From the cell containing the given text, extract its center point as (x, y) coordinate. 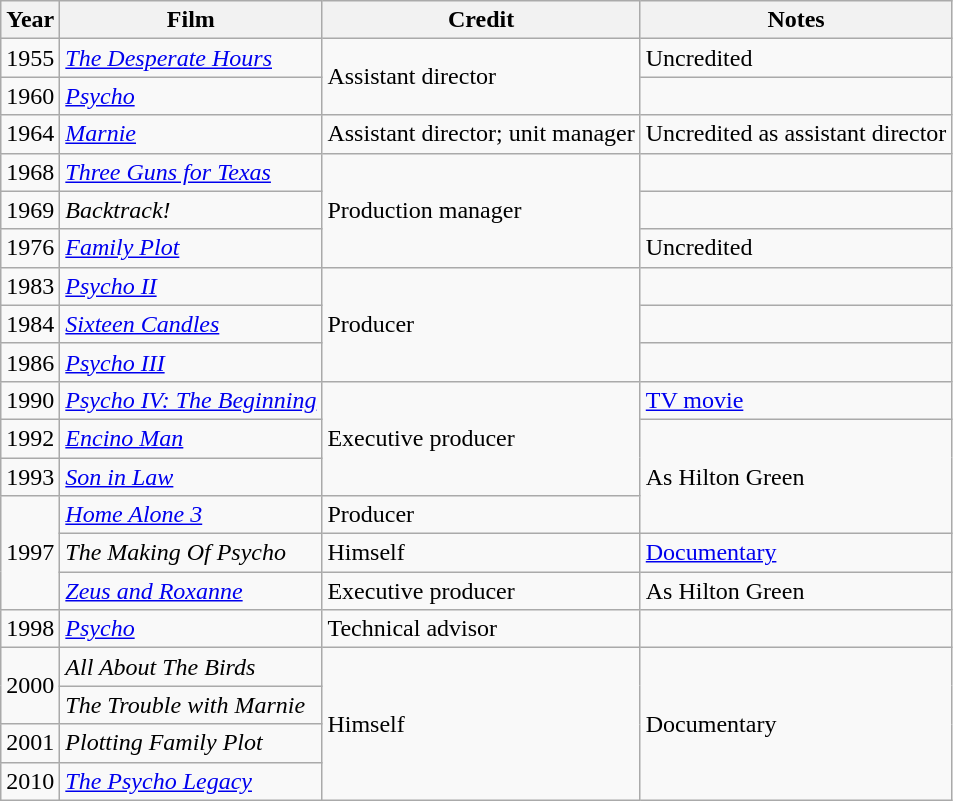
1968 (30, 172)
1960 (30, 96)
1983 (30, 286)
1992 (30, 438)
Credit (481, 20)
Sixteen Candles (191, 324)
Psycho II (191, 286)
Psycho III (191, 362)
1969 (30, 210)
1993 (30, 477)
Zeus and Roxanne (191, 591)
Backtrack! (191, 210)
Encino Man (191, 438)
Home Alone 3 (191, 515)
1964 (30, 134)
Year (30, 20)
Family Plot (191, 248)
2001 (30, 743)
1955 (30, 58)
Plotting Family Plot (191, 743)
Psycho IV: The Beginning (191, 400)
1990 (30, 400)
2010 (30, 781)
All About The Birds (191, 667)
Marnie (191, 134)
Film (191, 20)
1998 (30, 629)
Notes (796, 20)
The Psycho Legacy (191, 781)
The Making Of Psycho (191, 553)
The Desperate Hours (191, 58)
1984 (30, 324)
Son in Law (191, 477)
Production manager (481, 210)
1997 (30, 553)
Assistant director (481, 77)
1986 (30, 362)
Assistant director; unit manager (481, 134)
Technical advisor (481, 629)
Three Guns for Texas (191, 172)
TV movie (796, 400)
2000 (30, 686)
Uncredited as assistant director (796, 134)
The Trouble with Marnie (191, 705)
1976 (30, 248)
